Scan for the cell matching the given text and deliver its [X, Y] coordinate at center. 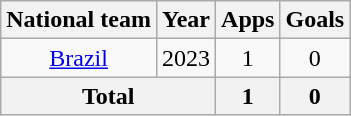
Total [108, 96]
Goals [315, 20]
Apps [248, 20]
2023 [186, 58]
National team [79, 20]
Year [186, 20]
Brazil [79, 58]
